Pinpoint the cell where the given text exists, returning its (x, y) midpoint coordinate. 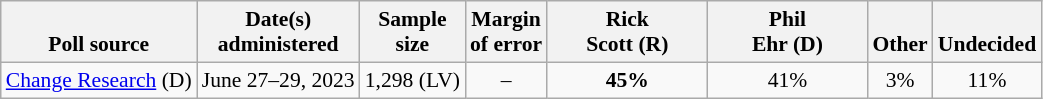
RickScott (R) (627, 32)
Change Research (D) (99, 80)
3% (900, 80)
Poll source (99, 32)
Samplesize (412, 32)
June 27–29, 2023 (278, 80)
Undecided (987, 32)
Date(s)administered (278, 32)
Marginof error (506, 32)
11% (987, 80)
45% (627, 80)
41% (787, 80)
1,298 (LV) (412, 80)
– (506, 80)
Other (900, 32)
PhilEhr (D) (787, 32)
